Capture the cell that displays the provided text and extract its [X, Y] central coordinate. 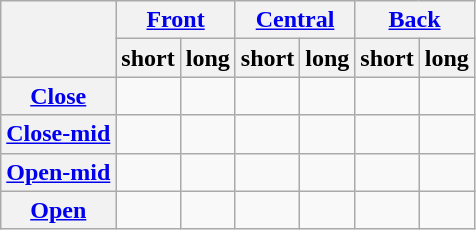
Close-mid [58, 134]
Close [58, 96]
Open-mid [58, 172]
Central [294, 20]
Open [58, 210]
Front [176, 20]
Back [414, 20]
